Output the [X, Y] coordinate of the center of the cell containing the given text.  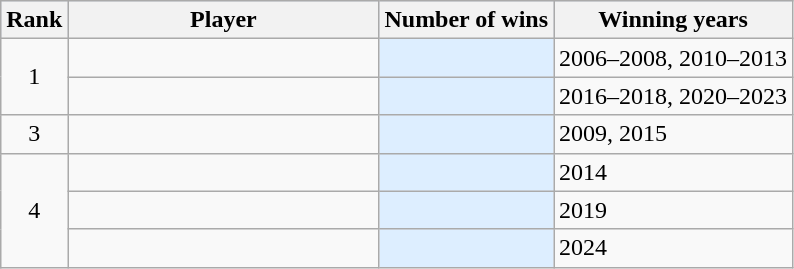
Winning years [674, 20]
2024 [674, 248]
Number of wins [466, 20]
Rank [34, 20]
2006–2008, 2010–2013 [674, 58]
3 [34, 134]
2016–2018, 2020–2023 [674, 96]
1 [34, 77]
2014 [674, 172]
4 [34, 210]
2009, 2015 [674, 134]
Player [224, 20]
2019 [674, 210]
